Identify which cell holds the provided text, then report its [x, y] central coordinate. 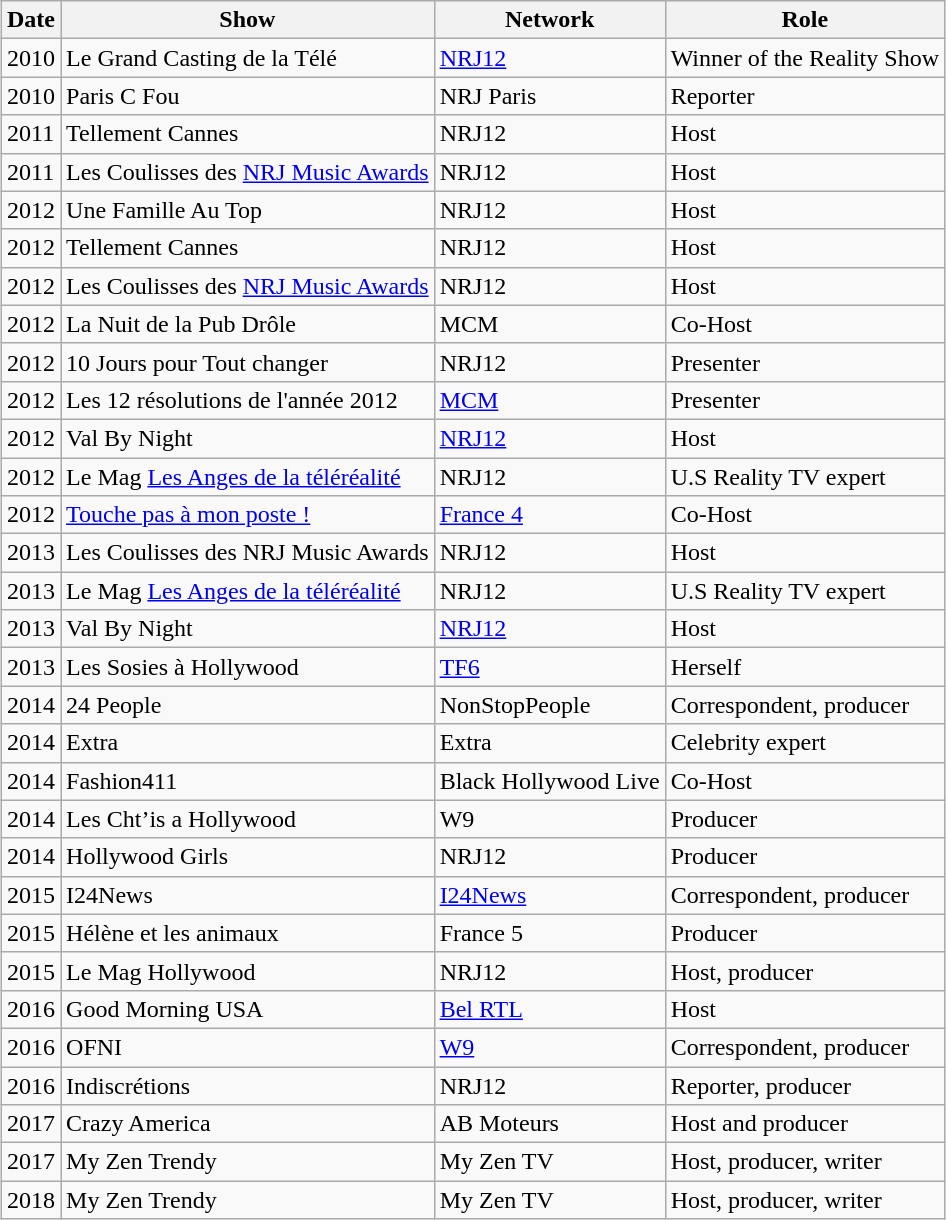
10 Jours pour Tout changer [248, 362]
Le Grand Casting de la Télé [248, 58]
Show [248, 20]
TF6 [550, 667]
Herself [804, 667]
OFNI [248, 1047]
Hollywood Girls [248, 857]
Role [804, 20]
Reporter, producer [804, 1085]
Date [30, 20]
Host, producer [804, 971]
La Nuit de la Pub Drôle [248, 324]
Bel RTL [550, 1009]
Les Cht’is a Hollywood [248, 819]
Good Morning USA [248, 1009]
Les Sosies à Hollywood [248, 667]
France 4 [550, 515]
Les 12 résolutions de l'année 2012 [248, 400]
NonStopPeople [550, 705]
2018 [30, 1200]
Winner of the Reality Show [804, 58]
AB Moteurs [550, 1124]
NRJ Paris [550, 96]
France 5 [550, 933]
Reporter [804, 96]
Celebrity expert [804, 743]
Le Mag Hollywood [248, 971]
Host and producer [804, 1124]
24 People [248, 705]
Paris C Fou [248, 96]
Une Famille Au Top [248, 210]
Network [550, 20]
Hélène et les animaux [248, 933]
Touche pas à mon poste ! [248, 515]
Indiscrétions [248, 1085]
Fashion411 [248, 781]
Black Hollywood Live [550, 781]
Crazy America [248, 1124]
